Return [x, y] of the center of cell containing provided text 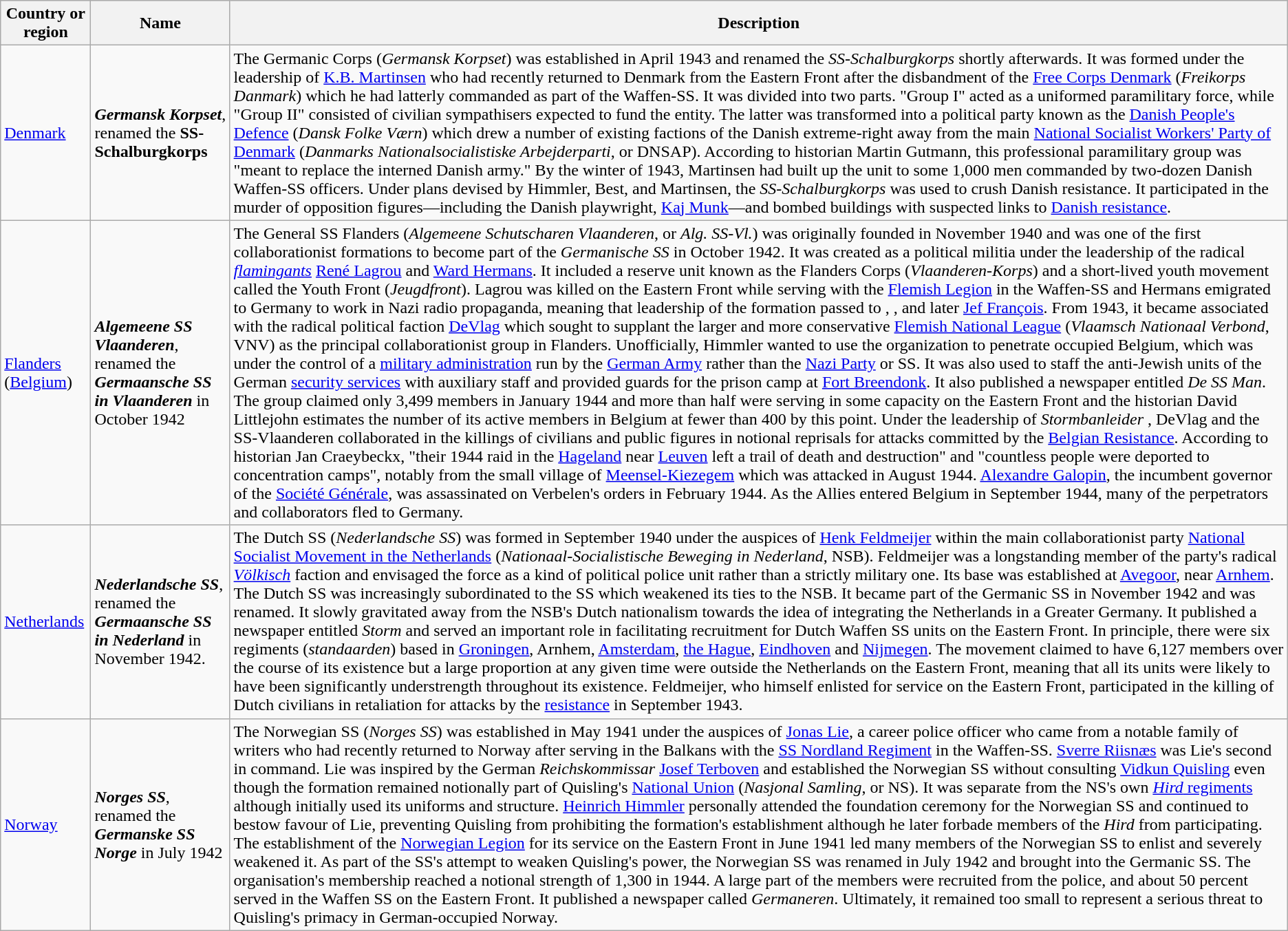
Norway [45, 824]
Denmark [45, 133]
Flanders (Belgium) [45, 373]
Name [160, 23]
Germansk Korpset, renamed the SS-Schalburgkorps [160, 133]
Description [758, 23]
Norges SS, renamed the Germanske SS Norge in July 1942 [160, 824]
Netherlands [45, 622]
Nederlandsche SS, renamed the Germaansche SS in Nederland in November 1942. [160, 622]
Algemeene SS Vlaanderen, renamed the Germaansche SS in Vlaanderen in October 1942 [160, 373]
Country or region [45, 23]
